Detect which cell encompasses the target text, then output its (X, Y) center coordinate. 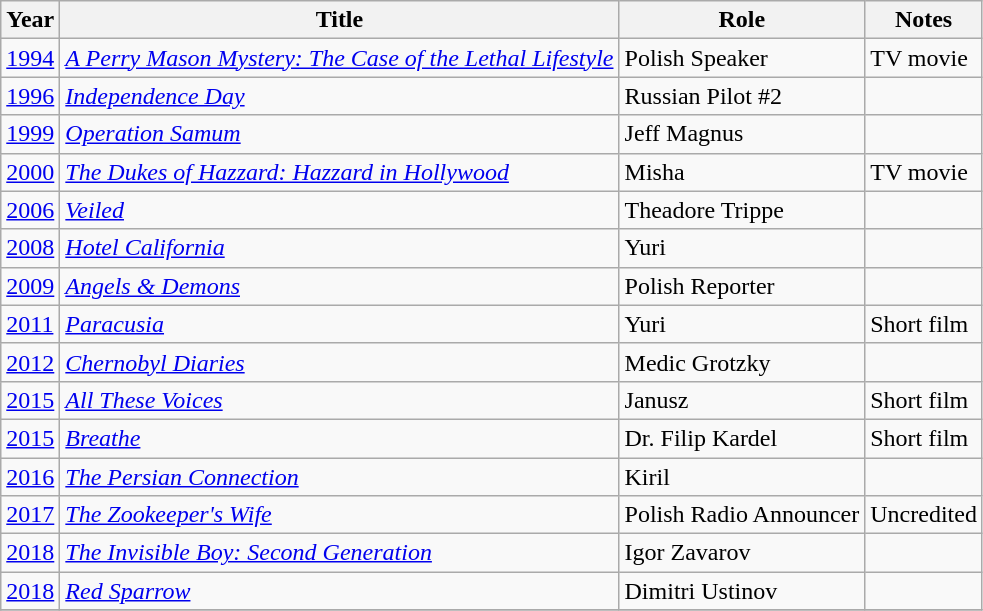
The Invisible Boy: Second Generation (340, 553)
Title (340, 20)
Dr. Filip Kardel (742, 438)
Role (742, 20)
Igor Zavarov (742, 553)
Misha (742, 172)
1999 (30, 134)
All These Voices (340, 400)
Hotel California (340, 248)
2009 (30, 286)
The Zookeeper's Wife (340, 515)
2011 (30, 324)
Independence Day (340, 96)
A Perry Mason Mystery: The Case of the Lethal Lifestyle (340, 58)
Paracusia (340, 324)
Angels & Demons (340, 286)
2012 (30, 362)
Russian Pilot #2 (742, 96)
Kiril (742, 477)
Polish Speaker (742, 58)
Red Sparrow (340, 591)
Medic Grotzky (742, 362)
2017 (30, 515)
Polish Reporter (742, 286)
2008 (30, 248)
Breathe (340, 438)
Notes (924, 20)
Uncredited (924, 515)
The Persian Connection (340, 477)
Polish Radio Announcer (742, 515)
1994 (30, 58)
2000 (30, 172)
The Dukes of Hazzard: Hazzard in Hollywood (340, 172)
Jeff Magnus (742, 134)
Dimitri Ustinov (742, 591)
Chernobyl Diaries (340, 362)
1996 (30, 96)
2006 (30, 210)
Veiled (340, 210)
Janusz (742, 400)
2016 (30, 477)
Theadore Trippe (742, 210)
Year (30, 20)
Operation Samum (340, 134)
